Pinpoint the cell where the given text exists, returning its [x, y] midpoint coordinate. 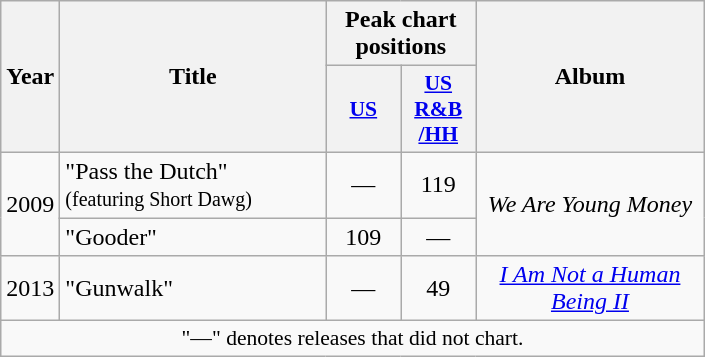
"Gooder" [193, 237]
"Gunwalk" [193, 288]
Title [193, 77]
"—" denotes releases that did not chart. [353, 339]
Peak chart positions [401, 34]
49 [438, 288]
US [364, 110]
109 [364, 237]
We Are Young Money [590, 204]
"Pass the Dutch"(featuring Short Dawg) [193, 184]
Album [590, 77]
119 [438, 184]
USR&B/HH [438, 110]
2009 [30, 204]
Year [30, 77]
I Am Not a Human Being II [590, 288]
2013 [30, 288]
